Output the [x, y] coordinate of the center of the cell containing the given text.  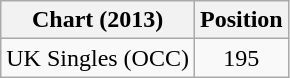
UK Singles (OCC) [98, 58]
Position [241, 20]
195 [241, 58]
Chart (2013) [98, 20]
